Search for the cell housing the specified text and yield its (x, y) center coordinate. 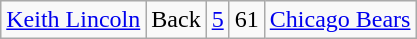
Back (176, 20)
Keith Lincoln (74, 20)
5 (218, 20)
61 (246, 20)
Chicago Bears (340, 20)
